Identify which cell holds the provided text, then report its [X, Y] central coordinate. 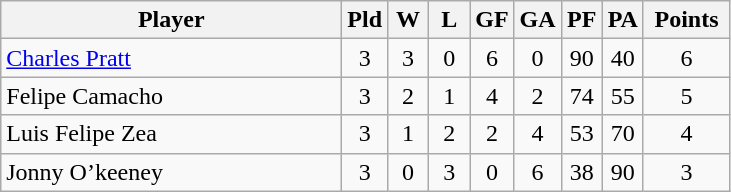
Luis Felipe Zea [172, 134]
Felipe Camacho [172, 96]
55 [622, 96]
Jonny O’keeney [172, 172]
Points [686, 20]
L [450, 20]
Pld [365, 20]
40 [622, 58]
Charles Pratt [172, 58]
PF [582, 20]
Player [172, 20]
74 [582, 96]
70 [622, 134]
GA [538, 20]
5 [686, 96]
53 [582, 134]
PA [622, 20]
W [408, 20]
38 [582, 172]
GF [492, 20]
